Provide the [x, y] coordinate of the cell's center where the given text is located.  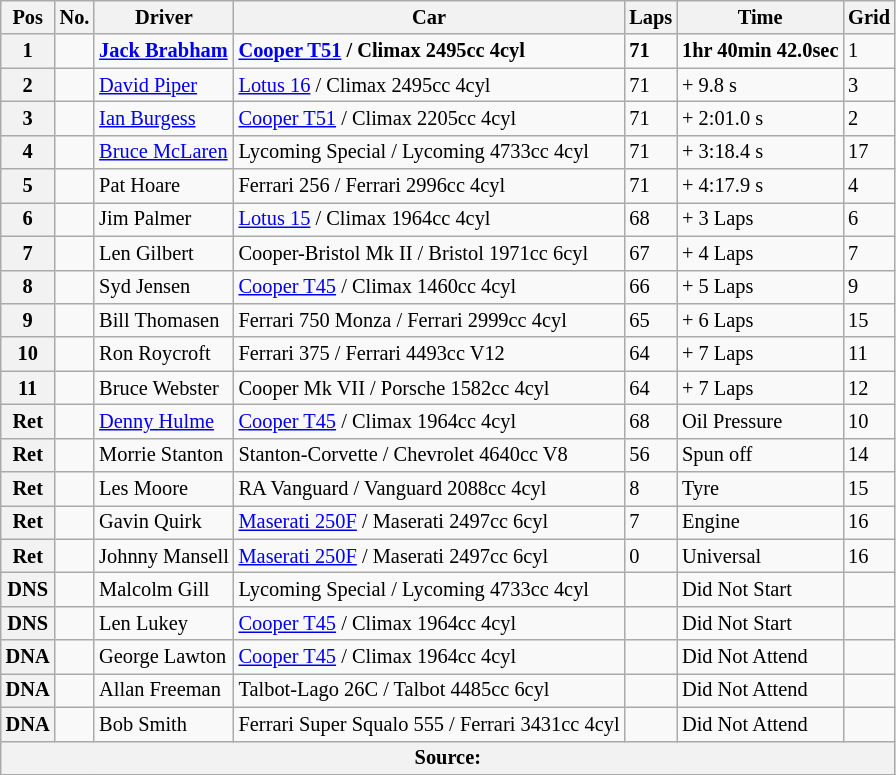
+ 5 Laps [760, 287]
+ 6 Laps [760, 320]
Laps [650, 17]
Cooper Mk VII / Porsche 1582cc 4cyl [430, 388]
Grid [869, 17]
Allan Freeman [164, 690]
Tyre [760, 489]
Engine [760, 522]
Ferrari 375 / Ferrari 4493cc V12 [430, 354]
Denny Hulme [164, 421]
Bob Smith [164, 724]
1hr 40min 42.0sec [760, 51]
Bruce Webster [164, 388]
Ron Roycroft [164, 354]
Bill Thomasen [164, 320]
Ferrari 256 / Ferrari 2996cc 4cyl [430, 186]
Cooper-Bristol Mk II / Bristol 1971cc 6cyl [430, 253]
Len Lukey [164, 623]
Len Gilbert [164, 253]
17 [869, 152]
Stanton-Corvette / Chevrolet 4640cc V8 [430, 455]
12 [869, 388]
66 [650, 287]
George Lawton [164, 657]
Driver [164, 17]
+ 4:17.9 s [760, 186]
Cooper T45 / Climax 1460cc 4cyl [430, 287]
Pat Hoare [164, 186]
67 [650, 253]
Pos [28, 17]
65 [650, 320]
Source: [448, 758]
Les Moore [164, 489]
Jack Brabham [164, 51]
Syd Jensen [164, 287]
Talbot-Lago 26C / Talbot 4485cc 6cyl [430, 690]
0 [650, 556]
+ 3 Laps [760, 219]
Spun off [760, 455]
Cooper T51 / Climax 2495cc 4cyl [430, 51]
David Piper [164, 85]
14 [869, 455]
Lotus 16 / Climax 2495cc 4cyl [430, 85]
5 [28, 186]
No. [75, 17]
+ 4 Laps [760, 253]
Johnny Mansell [164, 556]
Jim Palmer [164, 219]
+ 2:01.0 s [760, 118]
Ferrari 750 Monza / Ferrari 2999cc 4cyl [430, 320]
Ferrari Super Squalo 555 / Ferrari 3431cc 4cyl [430, 724]
Morrie Stanton [164, 455]
+ 9.8 s [760, 85]
56 [650, 455]
Ian Burgess [164, 118]
Time [760, 17]
Malcolm Gill [164, 589]
Oil Pressure [760, 421]
RA Vanguard / Vanguard 2088cc 4cyl [430, 489]
Bruce McLaren [164, 152]
Lotus 15 / Climax 1964cc 4cyl [430, 219]
Universal [760, 556]
Gavin Quirk [164, 522]
Car [430, 17]
+ 3:18.4 s [760, 152]
Cooper T51 / Climax 2205cc 4cyl [430, 118]
